Identify which cell holds the provided text, then report its [X, Y] central coordinate. 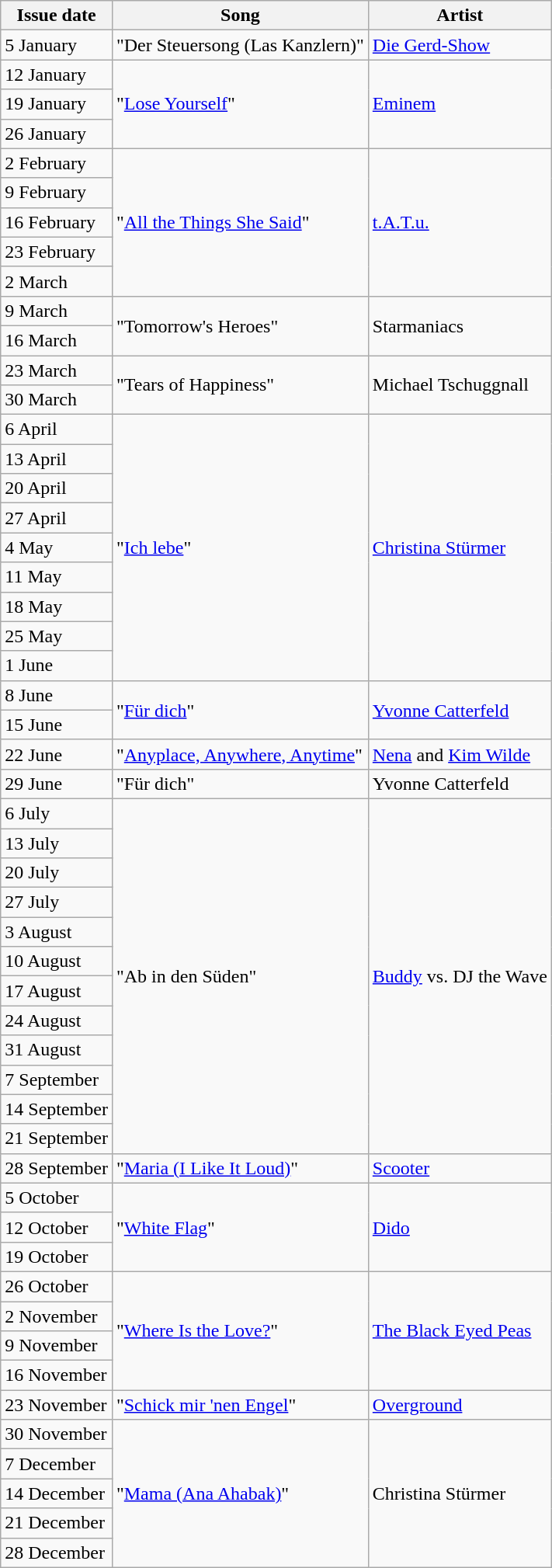
Overground [460, 1405]
"Der Steuersong (Las Kanzlern)" [240, 45]
21 December [57, 1523]
13 July [57, 843]
"All the Things She Said" [240, 222]
The Black Eyed Peas [460, 1330]
26 October [57, 1286]
Scooter [460, 1168]
Nena and Kim Wilde [460, 754]
30 November [57, 1434]
26 January [57, 134]
5 January [57, 45]
"Maria (I Like It Loud)" [240, 1168]
31 August [57, 1050]
Issue date [57, 16]
17 August [57, 991]
14 September [57, 1109]
Die Gerd-Show [460, 45]
12 January [57, 75]
19 October [57, 1257]
30 March [57, 400]
Buddy vs. DJ the Wave [460, 975]
"Ab in den Süden" [240, 975]
Song [240, 16]
10 August [57, 961]
"Tears of Happiness" [240, 385]
16 November [57, 1375]
Artist [460, 16]
6 April [57, 429]
7 September [57, 1080]
t.A.T.u. [460, 222]
"Anyplace, Anywhere, Anytime" [240, 754]
19 January [57, 104]
"Schick mir 'nen Engel" [240, 1405]
16 March [57, 340]
8 June [57, 695]
1 June [57, 666]
Michael Tschuggnall [460, 385]
28 September [57, 1168]
21 September [57, 1139]
3 August [57, 932]
13 April [57, 459]
24 August [57, 1020]
11 May [57, 577]
"Mama (Ana Ahabak)" [240, 1493]
25 May [57, 636]
Starmaniacs [460, 325]
9 February [57, 193]
23 November [57, 1405]
18 May [57, 607]
20 July [57, 873]
Dido [460, 1227]
9 March [57, 311]
16 February [57, 222]
6 July [57, 813]
2 February [57, 163]
5 October [57, 1198]
22 June [57, 754]
23 February [57, 252]
27 July [57, 902]
9 November [57, 1346]
20 April [57, 488]
4 May [57, 548]
Eminem [460, 104]
2 March [57, 281]
"Ich lebe" [240, 548]
"Tomorrow's Heroes" [240, 325]
29 June [57, 784]
"Lose Yourself" [240, 104]
"Where Is the Love?" [240, 1330]
14 December [57, 1493]
2 November [57, 1316]
7 December [57, 1464]
"White Flag" [240, 1227]
23 March [57, 370]
28 December [57, 1552]
12 October [57, 1227]
27 April [57, 518]
15 June [57, 725]
